Scan for the cell matching the given text and deliver its [X, Y] coordinate at center. 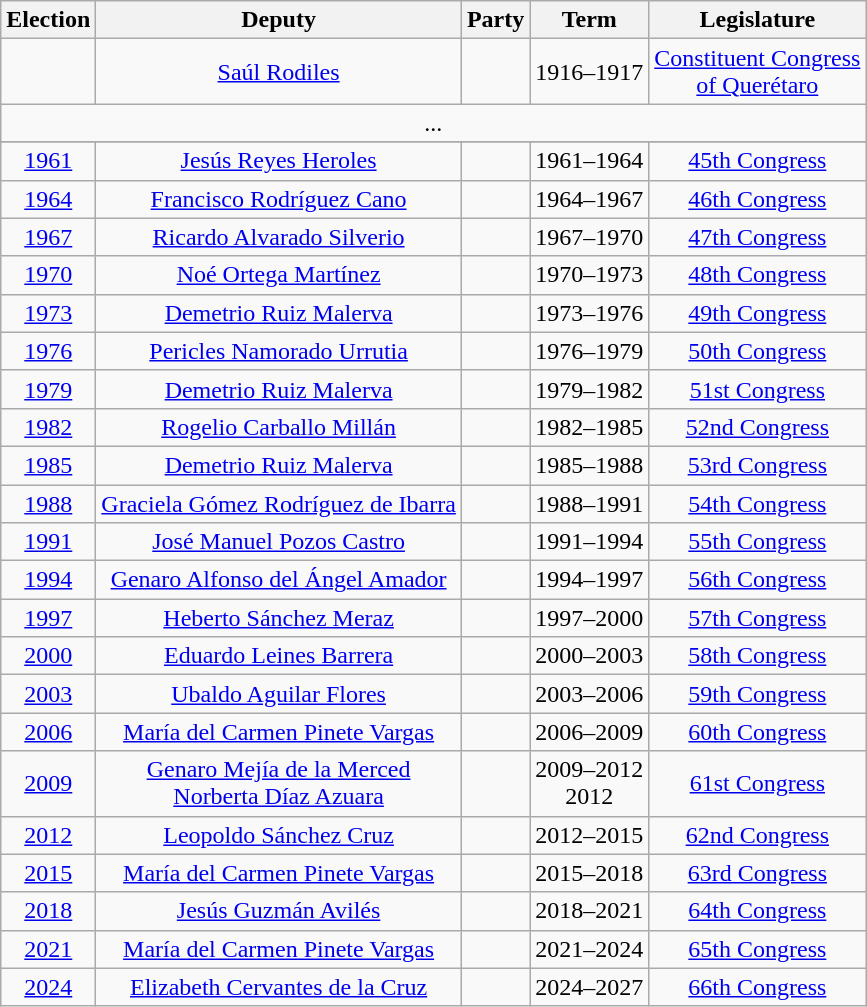
1994 [48, 580]
53rd Congress [758, 465]
Leopoldo Sánchez Cruz [279, 835]
José Manuel Pozos Castro [279, 542]
Term [590, 20]
66th Congress [758, 987]
Pericles Namorado Urrutia [279, 351]
1988 [48, 503]
Noé Ortega Martínez [279, 275]
1997 [48, 618]
2009 [48, 784]
1994–1997 [590, 580]
62nd Congress [758, 835]
63rd Congress [758, 873]
1967–1970 [590, 237]
Constituent Congressof Querétaro [758, 72]
Ricardo Alvarado Silverio [279, 237]
2015 [48, 873]
2018 [48, 911]
1970–1973 [590, 275]
1985–1988 [590, 465]
56th Congress [758, 580]
45th Congress [758, 161]
47th Congress [758, 237]
2021 [48, 949]
1970 [48, 275]
... [434, 123]
1985 [48, 465]
2021–2024 [590, 949]
1964–1967 [590, 199]
52nd Congress [758, 427]
1964 [48, 199]
1961–1964 [590, 161]
61st Congress [758, 784]
Saúl Rodiles [279, 72]
1991–1994 [590, 542]
Legislature [758, 20]
2003 [48, 694]
1916–1917 [590, 72]
59th Congress [758, 694]
Jesús Reyes Heroles [279, 161]
54th Congress [758, 503]
2000–2003 [590, 656]
Rogelio Carballo Millán [279, 427]
48th Congress [758, 275]
51st Congress [758, 389]
1967 [48, 237]
58th Congress [758, 656]
55th Congress [758, 542]
Deputy [279, 20]
1976 [48, 351]
2009–20122012 [590, 784]
Party [495, 20]
2012 [48, 835]
1976–1979 [590, 351]
Election [48, 20]
Genaro Alfonso del Ángel Amador [279, 580]
50th Congress [758, 351]
1988–1991 [590, 503]
2015–2018 [590, 873]
2006–2009 [590, 732]
64th Congress [758, 911]
1997–2000 [590, 618]
1982–1985 [590, 427]
Graciela Gómez Rodríguez de Ibarra [279, 503]
49th Congress [758, 313]
2018–2021 [590, 911]
60th Congress [758, 732]
Francisco Rodríguez Cano [279, 199]
2003–2006 [590, 694]
1979 [48, 389]
2024 [48, 987]
1991 [48, 542]
57th Congress [758, 618]
2006 [48, 732]
1961 [48, 161]
1973 [48, 313]
2000 [48, 656]
2024–2027 [590, 987]
65th Congress [758, 949]
1979–1982 [590, 389]
Ubaldo Aguilar Flores [279, 694]
2012–2015 [590, 835]
Heberto Sánchez Meraz [279, 618]
Elizabeth Cervantes de la Cruz [279, 987]
Eduardo Leines Barrera [279, 656]
Genaro Mejía de la MercedNorberta Díaz Azuara [279, 784]
1982 [48, 427]
Jesús Guzmán Avilés [279, 911]
46th Congress [758, 199]
1973–1976 [590, 313]
